Return the (X, Y) coordinate for the center point of the cell that contains the specified text.  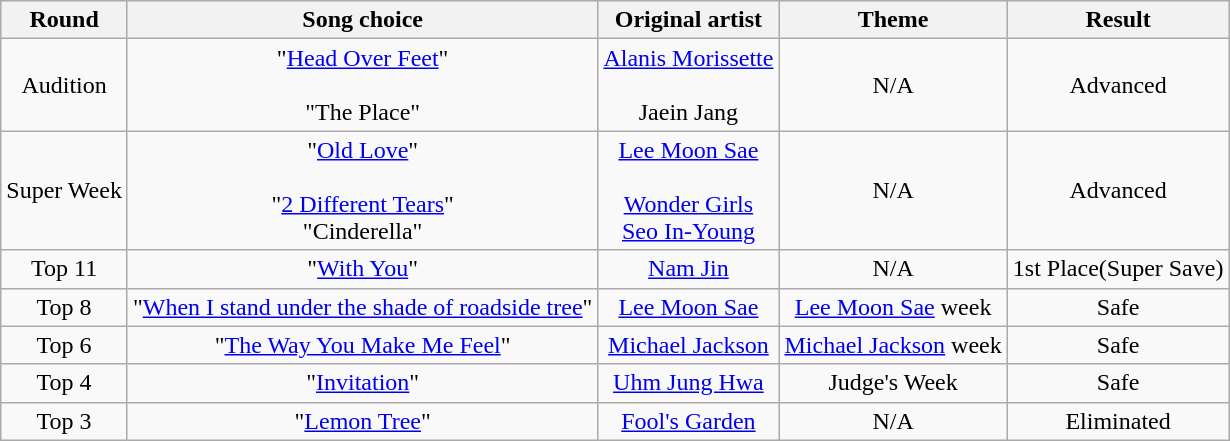
Audition (64, 85)
Lee Moon SaeWonder Girls Seo In-Young (688, 190)
"Lemon Tree" (362, 421)
Top 11 (64, 269)
Original artist (688, 20)
Result (1118, 20)
"When I stand under the shade of roadside tree" (362, 307)
Top 6 (64, 345)
Michael Jackson week (893, 345)
Nam Jin (688, 269)
Top 4 (64, 383)
Super Week (64, 190)
Judge's Week (893, 383)
"Old Love""2 Different Tears" "Cinderella" (362, 190)
1st Place(Super Save) (1118, 269)
Theme (893, 20)
Lee Moon Sae (688, 307)
Lee Moon Sae week (893, 307)
Round (64, 20)
Song choice (362, 20)
Michael Jackson (688, 345)
Top 3 (64, 421)
"Head Over Feet""The Place" (362, 85)
"With You" (362, 269)
Alanis MorissetteJaein Jang (688, 85)
Top 8 (64, 307)
"The Way You Make Me Feel" (362, 345)
Uhm Jung Hwa (688, 383)
"Invitation" (362, 383)
Fool's Garden (688, 421)
Eliminated (1118, 421)
